Find where the given text appears and provide that cell's center as [x, y] coordinate. 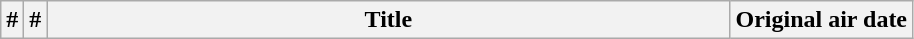
Original air date [822, 20]
Title [388, 20]
